Capture the cell that displays the provided text and extract its [X, Y] central coordinate. 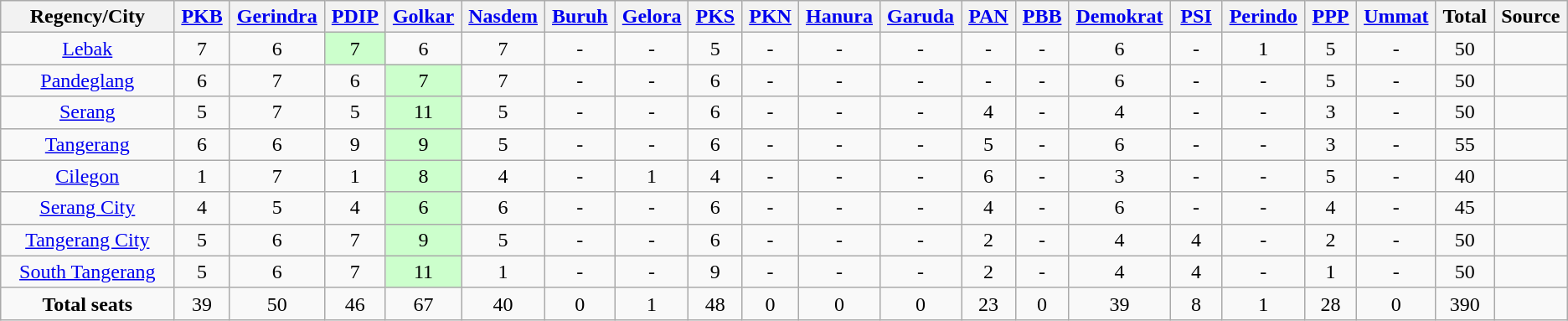
390 [1465, 303]
PAN [988, 17]
Demokrat [1119, 17]
PPP [1330, 17]
Tangerang City [87, 240]
Cilegon [87, 176]
Source [1531, 17]
Hanura [839, 17]
Perindo [1263, 17]
Serang [87, 112]
45 [1465, 208]
Regency/City [87, 17]
PKN [771, 17]
28 [1330, 303]
South Tangerang [87, 272]
Total seats [87, 303]
55 [1465, 144]
PSI [1196, 17]
Ummat [1396, 17]
Gerindra [276, 17]
Pandeglang [87, 80]
67 [423, 303]
Golkar [423, 17]
48 [715, 303]
Serang City [87, 208]
46 [355, 303]
Buruh [580, 17]
Lebak [87, 49]
PBB [1042, 17]
PDIP [355, 17]
23 [988, 303]
PKS [715, 17]
PKB [202, 17]
Nasdem [503, 17]
Gelora [652, 17]
Total [1465, 17]
Garuda [921, 17]
Tangerang [87, 144]
